From the cell containing the given text, extract its center point as (x, y) coordinate. 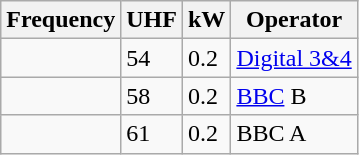
54 (152, 58)
kW (206, 20)
BBC B (294, 96)
Digital 3&4 (294, 58)
58 (152, 96)
61 (152, 134)
UHF (152, 20)
Frequency (61, 20)
Operator (294, 20)
BBC A (294, 134)
